Provide the [X, Y] coordinate of the cell's center where the given text is located.  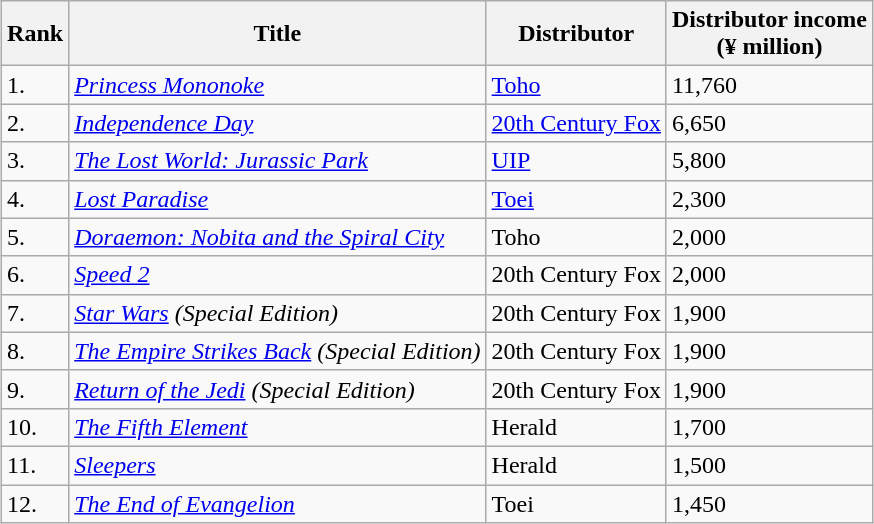
Princess Mononoke [278, 85]
11. [36, 465]
Independence Day [278, 123]
9. [36, 389]
Distributor income (¥ million) [769, 34]
5,800 [769, 161]
Star Wars (Special Edition) [278, 313]
2. [36, 123]
UIP [576, 161]
6. [36, 275]
5. [36, 237]
The Fifth Element [278, 427]
The End of Evangelion [278, 503]
10. [36, 427]
Doraemon: Nobita and the Spiral City [278, 237]
6,650 [769, 123]
2,300 [769, 199]
Title [278, 34]
1,500 [769, 465]
7. [36, 313]
4. [36, 199]
3. [36, 161]
1,700 [769, 427]
Return of the Jedi (Special Edition) [278, 389]
8. [36, 351]
11,760 [769, 85]
Speed 2 [278, 275]
Rank [36, 34]
Sleepers [278, 465]
Lost Paradise [278, 199]
1. [36, 85]
12. [36, 503]
1,450 [769, 503]
Distributor [576, 34]
The Empire Strikes Back (Special Edition) [278, 351]
The Lost World: Jurassic Park [278, 161]
